Pinpoint the cell where the given text exists, returning its (X, Y) midpoint coordinate. 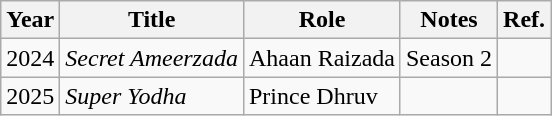
Notes (448, 20)
Secret Ameerzada (152, 58)
2025 (30, 96)
Super Yodha (152, 96)
Title (152, 20)
2024 (30, 58)
Ref. (524, 20)
Prince Dhruv (322, 96)
Role (322, 20)
Ahaan Raizada (322, 58)
Year (30, 20)
Season 2 (448, 58)
